Locate the cell with the specified text and output its [X, Y] center coordinate. 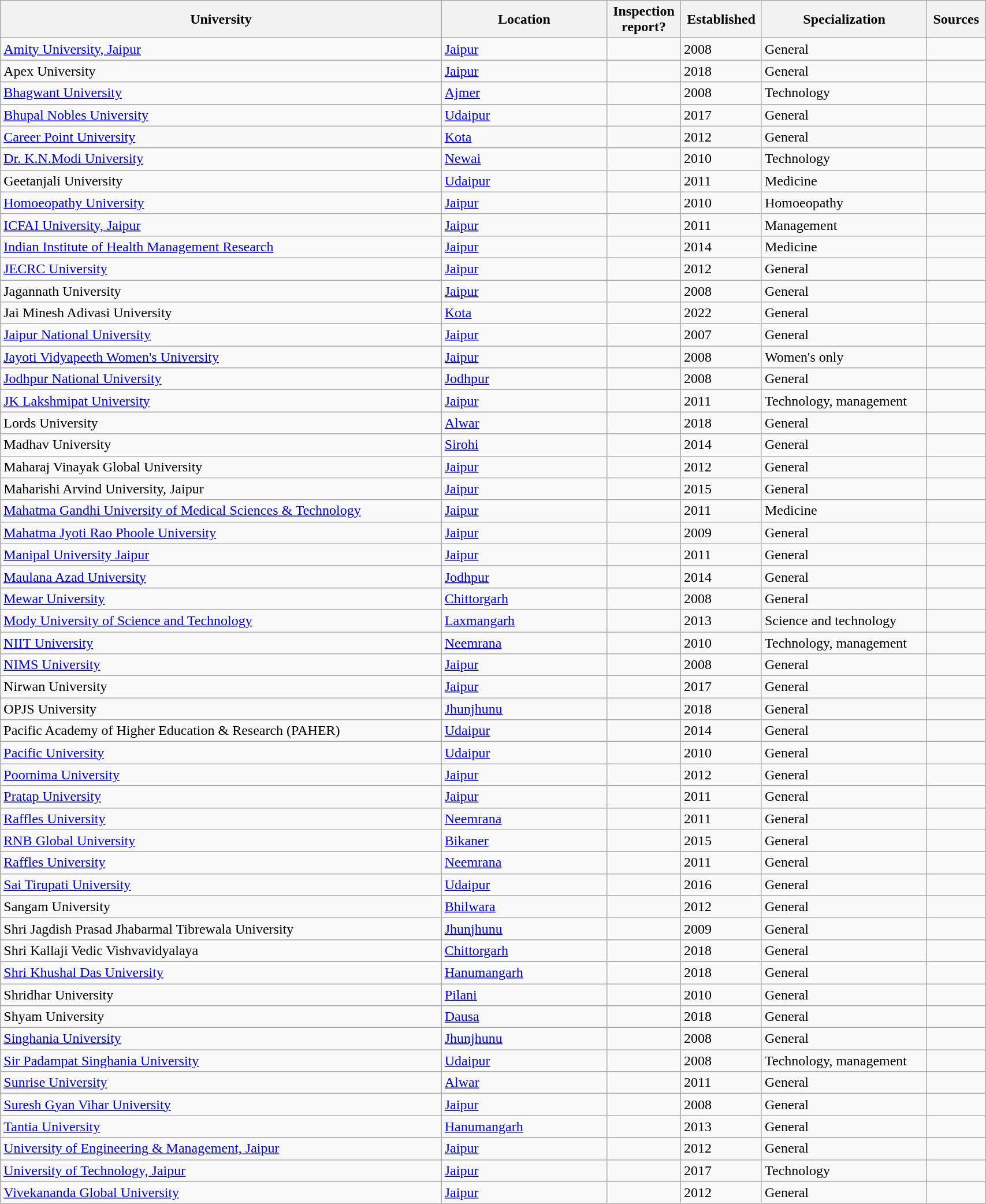
Vivekananda Global University [221, 1192]
Bhupal Nobles University [221, 115]
Amity University, Jaipur [221, 49]
Madhav University [221, 445]
OPJS University [221, 709]
Jodhpur National University [221, 379]
Dr. K.N.Modi University [221, 159]
Bikaner [524, 841]
Mahatma Jyoti Rao Phoole University [221, 533]
Newai [524, 159]
Homoeopathy University [221, 203]
Singhania University [221, 1039]
2022 [721, 313]
Sirohi [524, 445]
Shridhar University [221, 994]
Management [844, 225]
Geetanjali University [221, 181]
Shri Khushal Das University [221, 972]
Indian Institute of Health Management Research [221, 247]
Suresh Gyan Vihar University [221, 1105]
Pilani [524, 994]
University of Technology, Jaipur [221, 1170]
Sangam University [221, 906]
Inspection report? [644, 20]
Shyam University [221, 1017]
Jagannath University [221, 291]
Sources [957, 20]
Tantia University [221, 1127]
Women's only [844, 357]
Pacific University [221, 753]
Manipal University Jaipur [221, 555]
Jayoti Vidyapeeth Women's University [221, 357]
Jaipur National University [221, 335]
Shri Kallaji Vedic Vishvavidyalaya [221, 950]
Science and technology [844, 620]
Established [721, 20]
Location [524, 20]
Maharishi Arvind University, Jaipur [221, 489]
Ajmer [524, 93]
Sir Padampat Singhania University [221, 1061]
Poornima University [221, 775]
Maulana Azad University [221, 577]
Nirwan University [221, 687]
JK Lakshmipat University [221, 401]
Sunrise University [221, 1083]
Specialization [844, 20]
Mahatma Gandhi University of Medical Sciences & Technology [221, 511]
Bhilwara [524, 906]
Shri Jagdish Prasad Jhabarmal Tibrewala University [221, 928]
University [221, 20]
Pacific Academy of Higher Education & Research (PAHER) [221, 731]
RNB Global University [221, 841]
JECRC University [221, 269]
NIIT University [221, 643]
Sai Tirupati University [221, 885]
University of Engineering & Management, Jaipur [221, 1149]
Apex University [221, 71]
Jai Minesh Adivasi University [221, 313]
Laxmangarh [524, 620]
Dausa [524, 1017]
2016 [721, 885]
Bhagwant University [221, 93]
Homoeopathy [844, 203]
Career Point University [221, 137]
Mody University of Science and Technology [221, 620]
ICFAI University, Jaipur [221, 225]
Mewar University [221, 599]
Pratap University [221, 797]
NIMS University [221, 665]
Maharaj Vinayak Global University [221, 467]
Lords University [221, 423]
2007 [721, 335]
